Scan for the cell matching the given text and deliver its [X, Y] coordinate at center. 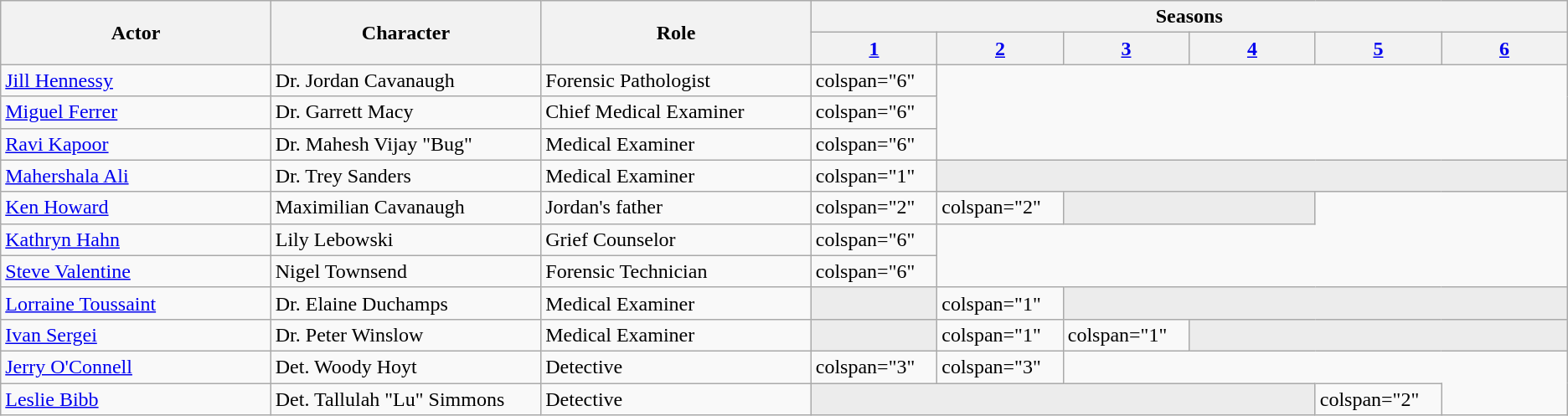
Maximilian Cavanaugh [405, 208]
Jordan's father [676, 208]
Ravi Kapoor [136, 144]
Mahershala Ali [136, 176]
Lorraine Toussaint [136, 303]
Dr. Mahesh Vijay "Bug" [405, 144]
Dr. Elaine Duchamps [405, 303]
Grief Counselor [676, 239]
Dr. Jordan Cavanaugh [405, 80]
Dr. Trey Sanders [405, 176]
5 [1378, 49]
Dr. Garrett Macy [405, 112]
Steve Valentine [136, 271]
Dr. Peter Winslow [405, 335]
Ivan Sergei [136, 335]
Jerry O'Connell [136, 367]
Jill Hennessy [136, 80]
Leslie Bibb [136, 399]
Forensic Pathologist [676, 80]
Chief Medical Examiner [676, 112]
Miguel Ferrer [136, 112]
Forensic Technician [676, 271]
Det. Tallulah "Lu" Simmons [405, 399]
Seasons [1189, 17]
4 [1252, 49]
Lily Lebowski [405, 239]
1 [874, 49]
3 [1126, 49]
Kathryn Hahn [136, 239]
2 [1000, 49]
Ken Howard [136, 208]
Det. Woody Hoyt [405, 367]
Role [676, 33]
6 [1504, 49]
Nigel Townsend [405, 271]
Character [405, 33]
Actor [136, 33]
